Return the (X, Y) coordinate for the center point of the cell that contains the specified text.  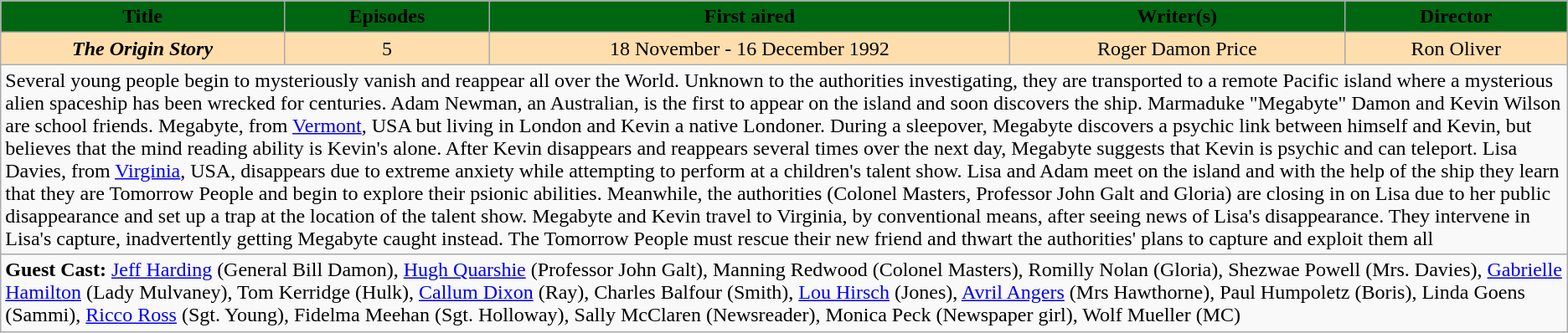
Writer(s) (1177, 17)
Roger Damon Price (1177, 49)
5 (387, 49)
Ron Oliver (1456, 49)
Title (142, 17)
Director (1456, 17)
Episodes (387, 17)
First aired (749, 17)
The Origin Story (142, 49)
18 November - 16 December 1992 (749, 49)
